Detect which cell encompasses the target text, then output its [X, Y] center coordinate. 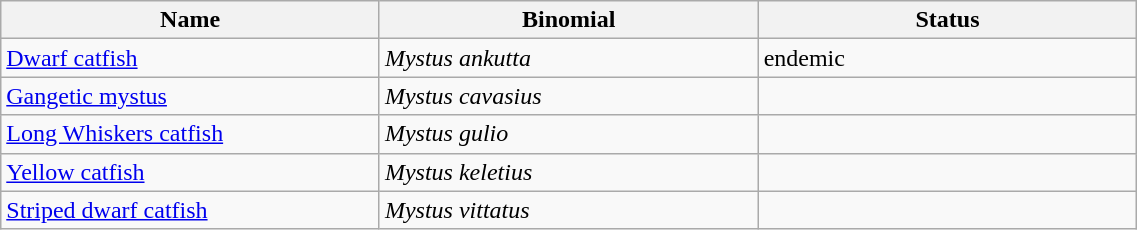
Dwarf catfish [190, 58]
Gangetic mystus [190, 96]
Mystus keletius [568, 172]
Long Whiskers catfish [190, 134]
endemic [948, 58]
Striped dwarf catfish [190, 210]
Mystus ankutta [568, 58]
Mystus cavasius [568, 96]
Status [948, 20]
Binomial [568, 20]
Mystus vittatus [568, 210]
Name [190, 20]
Mystus gulio [568, 134]
Yellow catfish [190, 172]
